Detect which cell encompasses the target text, then output its [x, y] center coordinate. 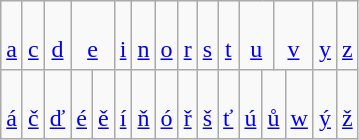
ň [144, 104]
i [123, 36]
n [144, 36]
ú [250, 104]
ů [274, 104]
o [166, 36]
ý [324, 104]
ě [104, 104]
č [33, 104]
ó [166, 104]
í [123, 104]
d [58, 36]
v [293, 36]
ž [347, 104]
s [207, 36]
a [12, 36]
w [299, 104]
z [347, 36]
e [92, 36]
r [188, 36]
ď [58, 104]
c [33, 36]
é [82, 104]
y [324, 36]
š [207, 104]
á [12, 104]
ť [228, 104]
u [256, 36]
t [228, 36]
ř [188, 104]
